Determine the [x, y] coordinate at the center of the cell enclosing the given text.  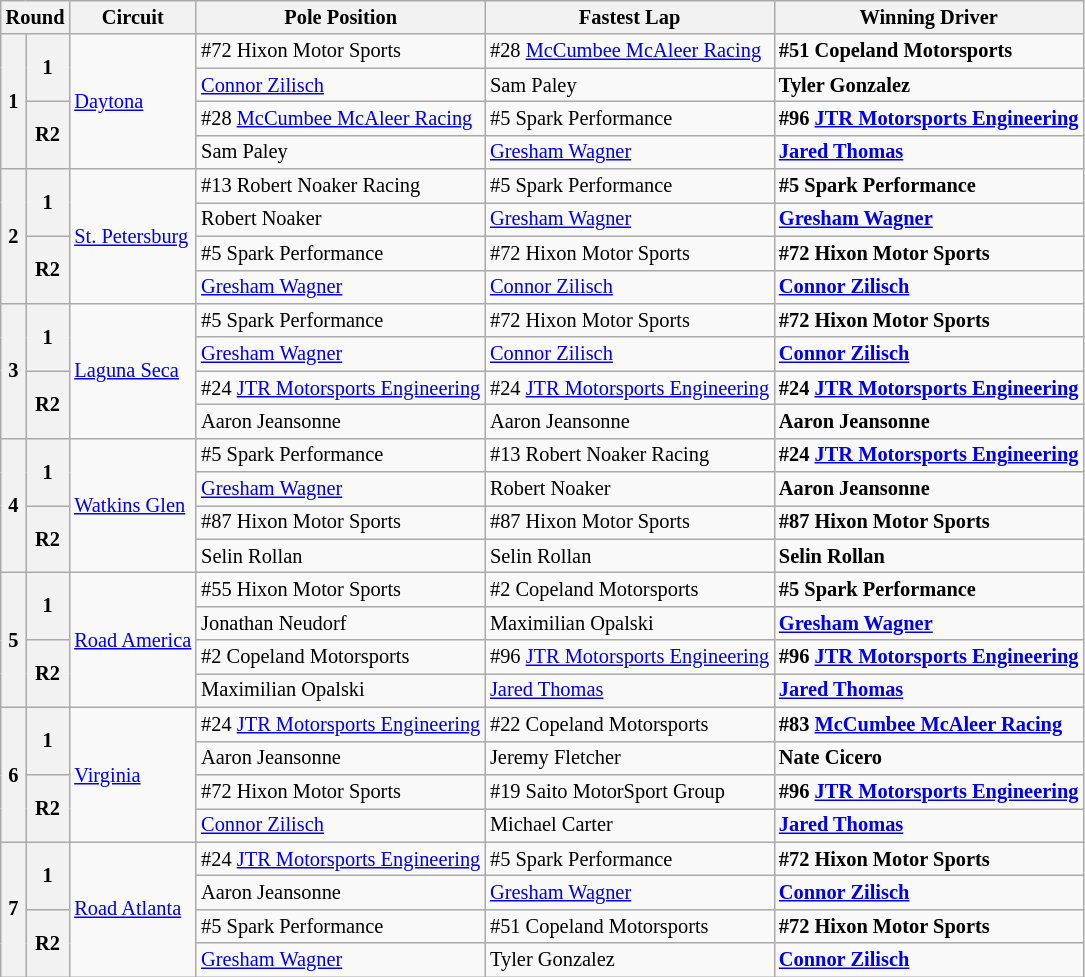
Jeremy Fletcher [630, 758]
#83 McCumbee McAleer Racing [928, 724]
Pole Position [340, 17]
Watkins Glen [132, 506]
Virginia [132, 774]
4 [14, 506]
#22 Copeland Motorsports [630, 724]
St. Petersburg [132, 236]
#55 Hixon Motor Sports [340, 589]
Round [36, 17]
Fastest Lap [630, 17]
Laguna Seca [132, 370]
Nate Cicero [928, 758]
5 [14, 640]
Jonathan Neudorf [340, 623]
Circuit [132, 17]
Winning Driver [928, 17]
3 [14, 370]
#19 Saito MotorSport Group [630, 791]
6 [14, 774]
Road America [132, 640]
Michael Carter [630, 825]
Daytona [132, 102]
Road Atlanta [132, 910]
7 [14, 910]
2 [14, 236]
